Return the (x, y) coordinate for the center point of the cell that contains the specified text.  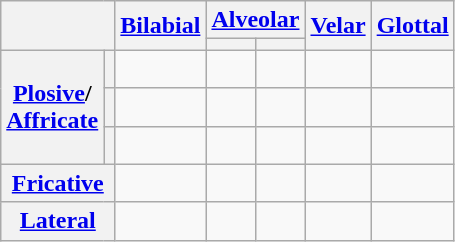
Bilabial (160, 26)
Plosive/Affricate (52, 107)
Velar (338, 26)
Glottal (412, 26)
Alveolar (256, 20)
Lateral (58, 221)
Fricative (58, 183)
